Scan for the cell matching the given text and deliver its (X, Y) coordinate at center. 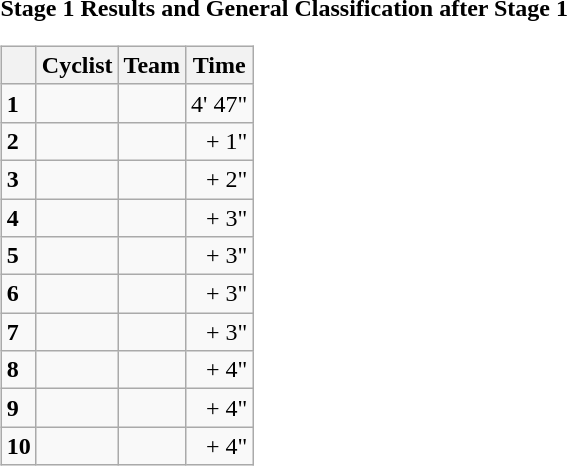
7 (18, 332)
Team (152, 65)
+ 1" (220, 141)
9 (18, 408)
3 (18, 179)
4' 47" (220, 103)
4 (18, 217)
5 (18, 256)
+ 2" (220, 179)
Cyclist (77, 65)
6 (18, 294)
2 (18, 141)
1 (18, 103)
8 (18, 370)
10 (18, 446)
Time (220, 65)
